From the cell containing the given text, extract its center point as [x, y] coordinate. 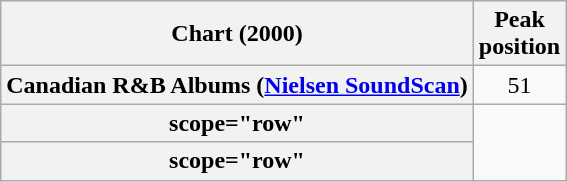
51 [519, 85]
Chart (2000) [238, 34]
Canadian R&B Albums (Nielsen SoundScan) [238, 85]
Peakposition [519, 34]
